Search for the cell housing the specified text and yield its [X, Y] center coordinate. 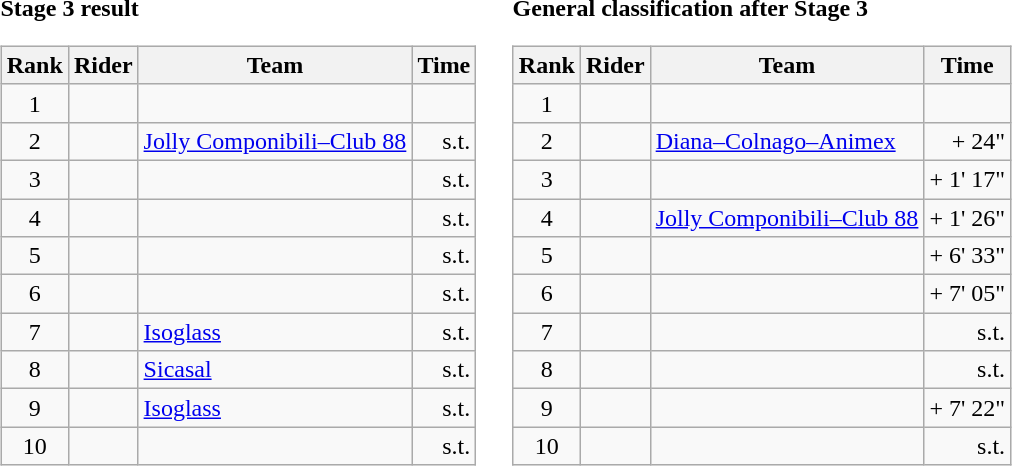
+ 24" [968, 141]
+ 7' 22" [968, 408]
+ 7' 05" [968, 294]
+ 1' 17" [968, 179]
+ 6' 33" [968, 256]
+ 1' 26" [968, 217]
Diana–Colnago–Animex [787, 141]
Sicasal [275, 370]
